Find where the given text appears and provide that cell's center as (x, y) coordinate. 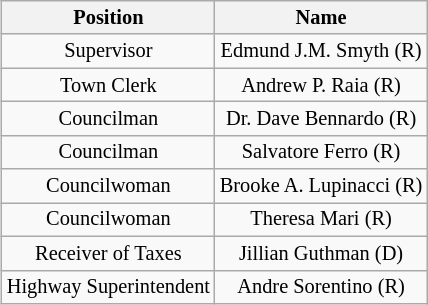
Highway Superintendent (108, 287)
Salvatore Ferro (R) (321, 152)
Andre Sorentino (R) (321, 287)
Jillian Guthman (D) (321, 253)
Dr. Dave Bennardo (R) (321, 119)
Supervisor (108, 51)
Town Clerk (108, 85)
Andrew P. Raia (R) (321, 85)
Theresa Mari (R) (321, 220)
Brooke A. Lupinacci (R) (321, 186)
Name (321, 18)
Position (108, 18)
Receiver of Taxes (108, 253)
Edmund J.M. Smyth (R) (321, 51)
